Determine the (X, Y) coordinate at the center of the cell enclosing the given text.  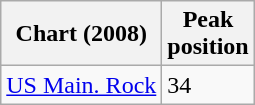
US Main. Rock (82, 85)
Chart (2008) (82, 34)
Peakposition (208, 34)
34 (208, 85)
